Identify which cell holds the provided text, then report its [X, Y] central coordinate. 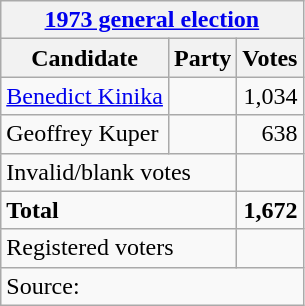
Source: [152, 286]
638 [270, 134]
Benedict Kinika [85, 96]
1973 general election [152, 20]
Geoffrey Kuper [85, 134]
Total [119, 210]
1,672 [270, 210]
Registered voters [119, 248]
Party [202, 58]
Invalid/blank votes [119, 172]
Candidate [85, 58]
Votes [270, 58]
1,034 [270, 96]
